Search for the cell housing the specified text and yield its [x, y] center coordinate. 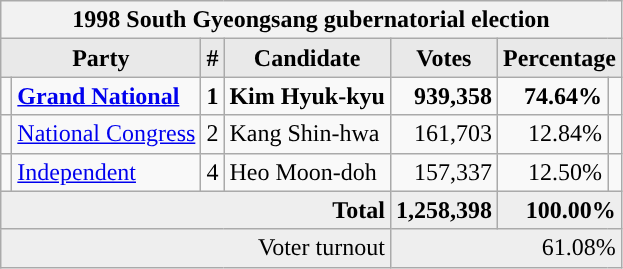
4 [212, 172]
2 [212, 134]
161,703 [444, 134]
939,358 [444, 96]
# [212, 58]
1998 South Gyeongsang gubernatorial election [312, 20]
Total [196, 210]
National Congress [106, 134]
Votes [444, 58]
1,258,398 [444, 210]
Grand National [106, 96]
Percentage [559, 58]
Kang Shin-hwa [307, 134]
Party [101, 58]
61.08% [506, 248]
100.00% [559, 210]
12.50% [552, 172]
Heo Moon-doh [307, 172]
Candidate [307, 58]
Independent [106, 172]
Voter turnout [196, 248]
1 [212, 96]
Kim Hyuk-kyu [307, 96]
74.64% [552, 96]
12.84% [552, 134]
157,337 [444, 172]
